Locate the cell with the specified text and output its [X, Y] center coordinate. 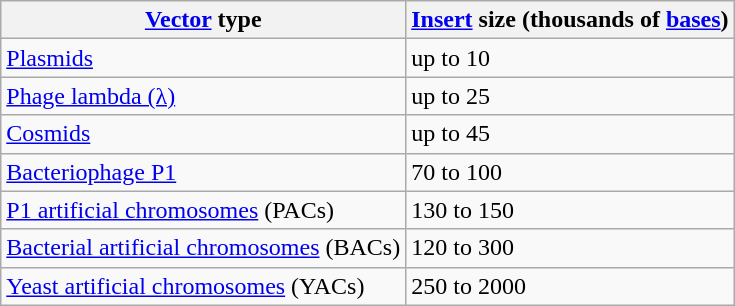
up to 25 [570, 96]
Cosmids [204, 134]
Plasmids [204, 58]
Vector type [204, 20]
130 to 150 [570, 210]
up to 10 [570, 58]
P1 artificial chromosomes (PACs) [204, 210]
Phage lambda (λ) [204, 96]
70 to 100 [570, 172]
Yeast artificial chromosomes (YACs) [204, 286]
up to 45 [570, 134]
Insert size (thousands of bases) [570, 20]
Bacterial artificial chromosomes (BACs) [204, 248]
Bacteriophage P1 [204, 172]
120 to 300 [570, 248]
250 to 2000 [570, 286]
